Determine the (x, y) coordinate at the center of the cell enclosing the given text.  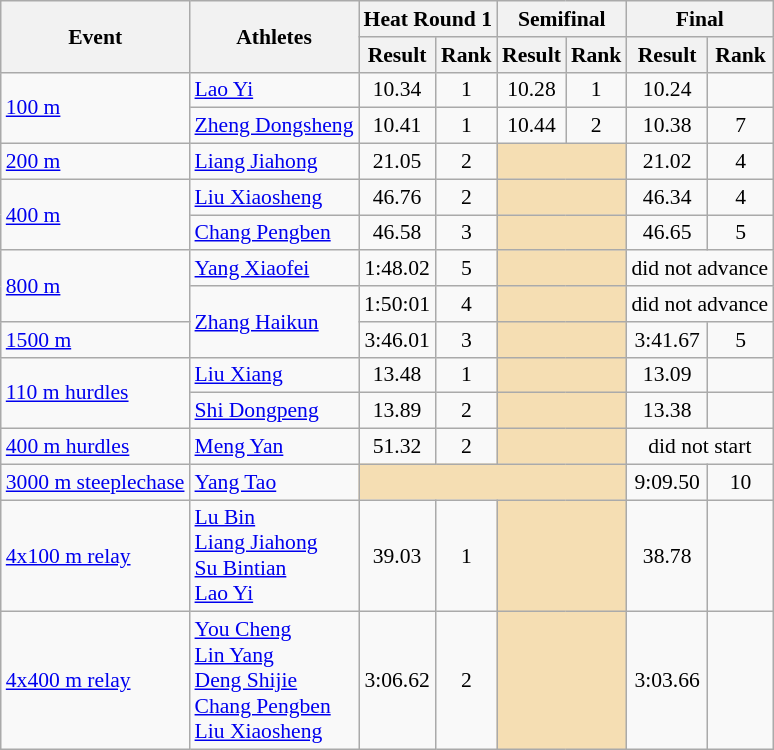
Semifinal (562, 19)
1:50:01 (398, 304)
100 m (96, 108)
39.03 (398, 556)
Yang Xiaofei (274, 269)
4x100 m relay (96, 556)
Athletes (274, 36)
38.78 (666, 556)
1500 m (96, 340)
3:06.62 (398, 681)
3:46.01 (398, 340)
200 m (96, 162)
Liu Xiang (274, 375)
10.28 (532, 90)
10 (740, 482)
Zhang Haikun (274, 322)
You ChengLin YangDeng ShijieChang PengbenLiu Xiaosheng (274, 681)
13.48 (398, 375)
1:48.02 (398, 269)
Shi Dongpeng (274, 411)
Heat Round 1 (428, 19)
Lu BinLiang JiahongSu BintianLao Yi (274, 556)
13.09 (666, 375)
13.38 (666, 411)
4x400 m relay (96, 681)
3:03.66 (666, 681)
Meng Yan (274, 447)
10.38 (666, 126)
Liang Jiahong (274, 162)
800 m (96, 286)
46.76 (398, 197)
10.41 (398, 126)
Final (700, 19)
7 (740, 126)
Lao Yi (274, 90)
13.89 (398, 411)
46.58 (398, 233)
Liu Xiaosheng (274, 197)
10.24 (666, 90)
46.65 (666, 233)
3000 m steeplechase (96, 482)
9:09.50 (666, 482)
21.05 (398, 162)
10.44 (532, 126)
10.34 (398, 90)
46.34 (666, 197)
Yang Tao (274, 482)
Chang Pengben (274, 233)
Zheng Dongsheng (274, 126)
did not start (700, 447)
3:41.67 (666, 340)
51.32 (398, 447)
110 m hurdles (96, 392)
400 m (96, 214)
400 m hurdles (96, 447)
Event (96, 36)
21.02 (666, 162)
